Detect which cell encompasses the target text, then output its (X, Y) center coordinate. 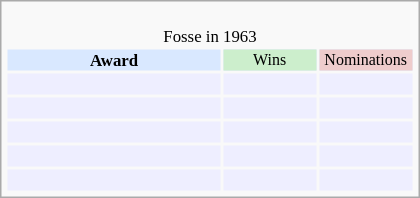
Nominations (366, 60)
Fosse in 1963 (210, 28)
Wins (270, 60)
Award (114, 60)
